From the cell containing the given text, extract its center point as [x, y] coordinate. 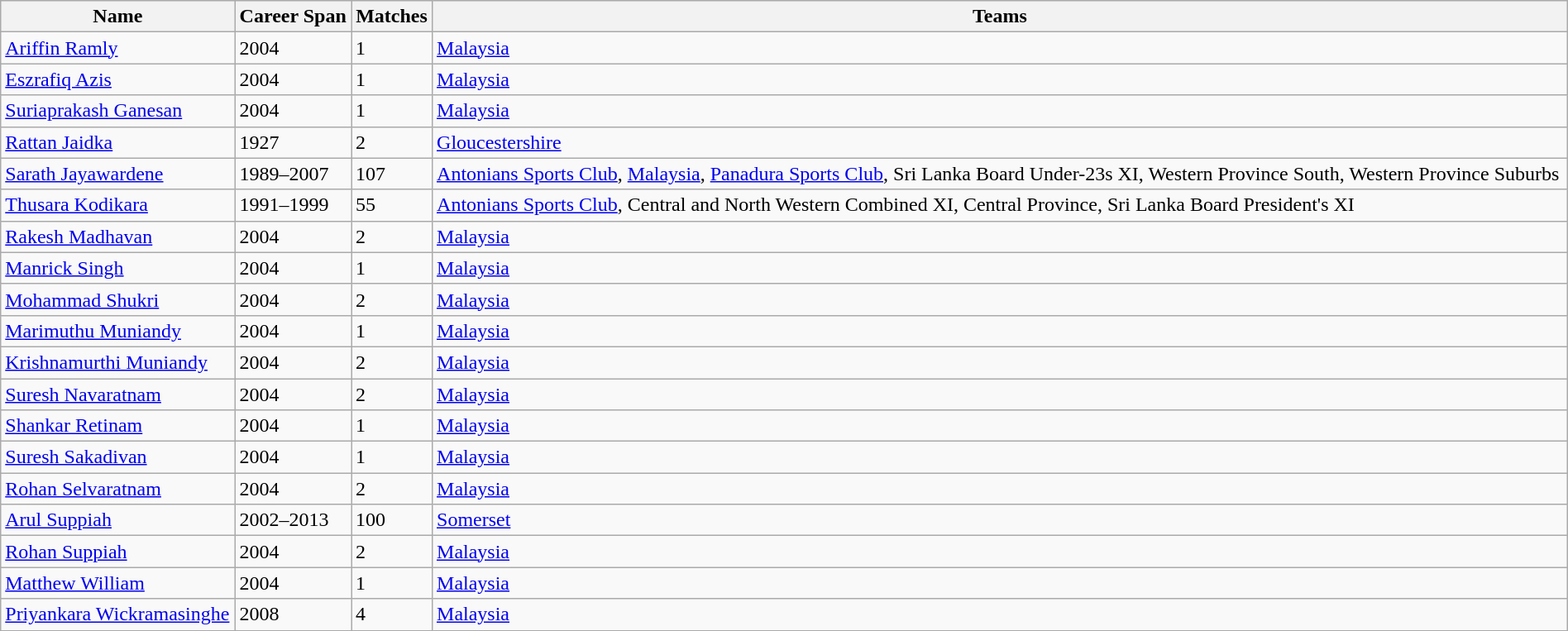
1991–1999 [293, 205]
2008 [293, 614]
100 [391, 520]
4 [391, 614]
Antonians Sports Club, Central and North Western Combined XI, Central Province, Sri Lanka Board President's XI [1001, 205]
Shankar Retinam [117, 426]
Rattan Jaidka [117, 142]
Rakesh Madhavan [117, 237]
Suriaprakash Ganesan [117, 111]
Arul Suppiah [117, 520]
Marimuthu Muniandy [117, 331]
Thusara Kodikara [117, 205]
Sarath Jayawardene [117, 174]
Matches [391, 17]
Eszrafiq Azis [117, 79]
Career Span [293, 17]
Gloucestershire [1001, 142]
Suresh Navaratnam [117, 394]
55 [391, 205]
Manrick Singh [117, 268]
Mohammad Shukri [117, 299]
Name [117, 17]
Rohan Suppiah [117, 552]
Rohan Selvaratnam [117, 489]
107 [391, 174]
Ariffin Ramly [117, 48]
Antonians Sports Club, Malaysia, Panadura Sports Club, Sri Lanka Board Under-23s XI, Western Province South, Western Province Suburbs [1001, 174]
1927 [293, 142]
Somerset [1001, 520]
Suresh Sakadivan [117, 457]
Priyankara Wickramasinghe [117, 614]
1989–2007 [293, 174]
2002–2013 [293, 520]
Matthew William [117, 583]
Krishnamurthi Muniandy [117, 362]
Teams [1001, 17]
